Find where the given text appears and provide that cell's center as (X, Y) coordinate. 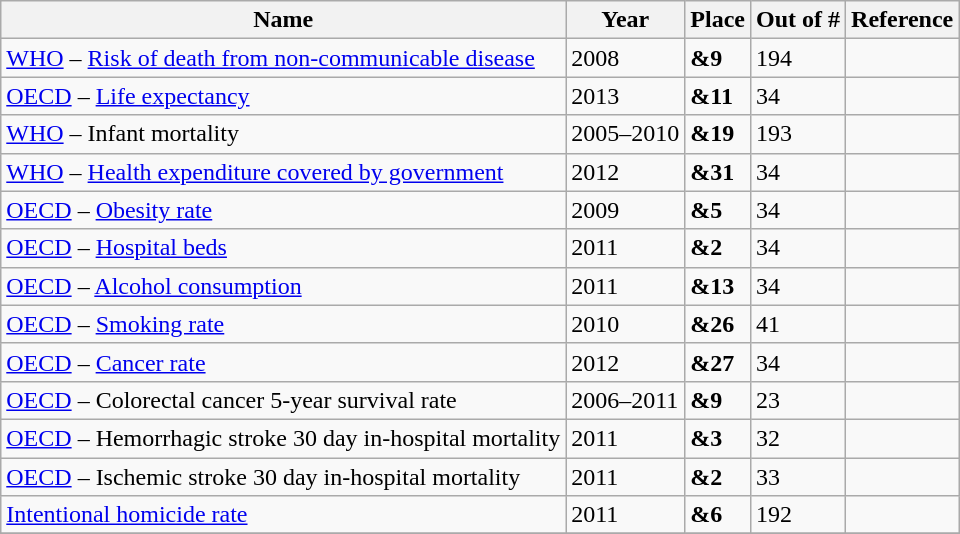
2009 (626, 210)
&27 (718, 362)
WHO – Risk of death from non-communicable disease (284, 58)
33 (798, 477)
2010 (626, 324)
OECD – Life expectancy (284, 96)
WHO – Health expenditure covered by government (284, 172)
OECD – Smoking rate (284, 324)
&31 (718, 172)
OECD – Ischemic stroke 30 day in-hospital mortality (284, 477)
OECD – Hemorrhagic stroke 30 day in-hospital mortality (284, 438)
2008 (626, 58)
32 (798, 438)
Out of # (798, 20)
Intentional homicide rate (284, 515)
2013 (626, 96)
OECD – Hospital beds (284, 248)
&13 (718, 286)
192 (798, 515)
&5 (718, 210)
&19 (718, 134)
23 (798, 400)
2005–2010 (626, 134)
&3 (718, 438)
2006–2011 (626, 400)
Year (626, 20)
41 (798, 324)
WHO – Infant mortality (284, 134)
OECD – Obesity rate (284, 210)
OECD – Alcohol consumption (284, 286)
194 (798, 58)
Name (284, 20)
OECD – Cancer rate (284, 362)
&6 (718, 515)
&11 (718, 96)
193 (798, 134)
OECD – Colorectal cancer 5-year survival rate (284, 400)
Place (718, 20)
Reference (902, 20)
&26 (718, 324)
